Return [x, y] of the center of cell containing provided text 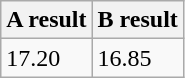
B result [138, 20]
A result [46, 20]
16.85 [138, 58]
17.20 [46, 58]
